Identify which cell holds the provided text, then report its [x, y] central coordinate. 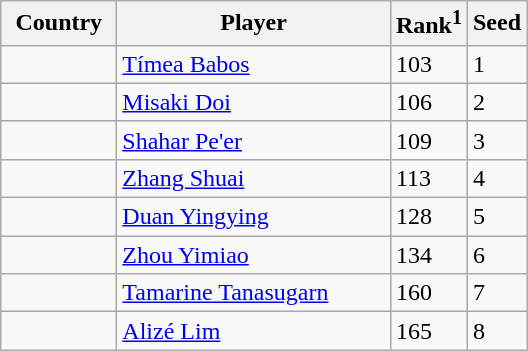
Zhang Shuai [254, 178]
7 [496, 293]
165 [428, 331]
Seed [496, 24]
5 [496, 217]
Country [59, 24]
106 [428, 102]
160 [428, 293]
103 [428, 64]
Alizé Lim [254, 331]
128 [428, 217]
Shahar Pe'er [254, 140]
6 [496, 255]
113 [428, 178]
1 [496, 64]
Rank1 [428, 24]
Duan Yingying [254, 217]
109 [428, 140]
Tamarine Tanasugarn [254, 293]
8 [496, 331]
Misaki Doi [254, 102]
2 [496, 102]
Zhou Yimiao [254, 255]
Player [254, 24]
3 [496, 140]
134 [428, 255]
4 [496, 178]
Tímea Babos [254, 64]
